Output the (x, y) coordinate of the center of the cell containing the given text.  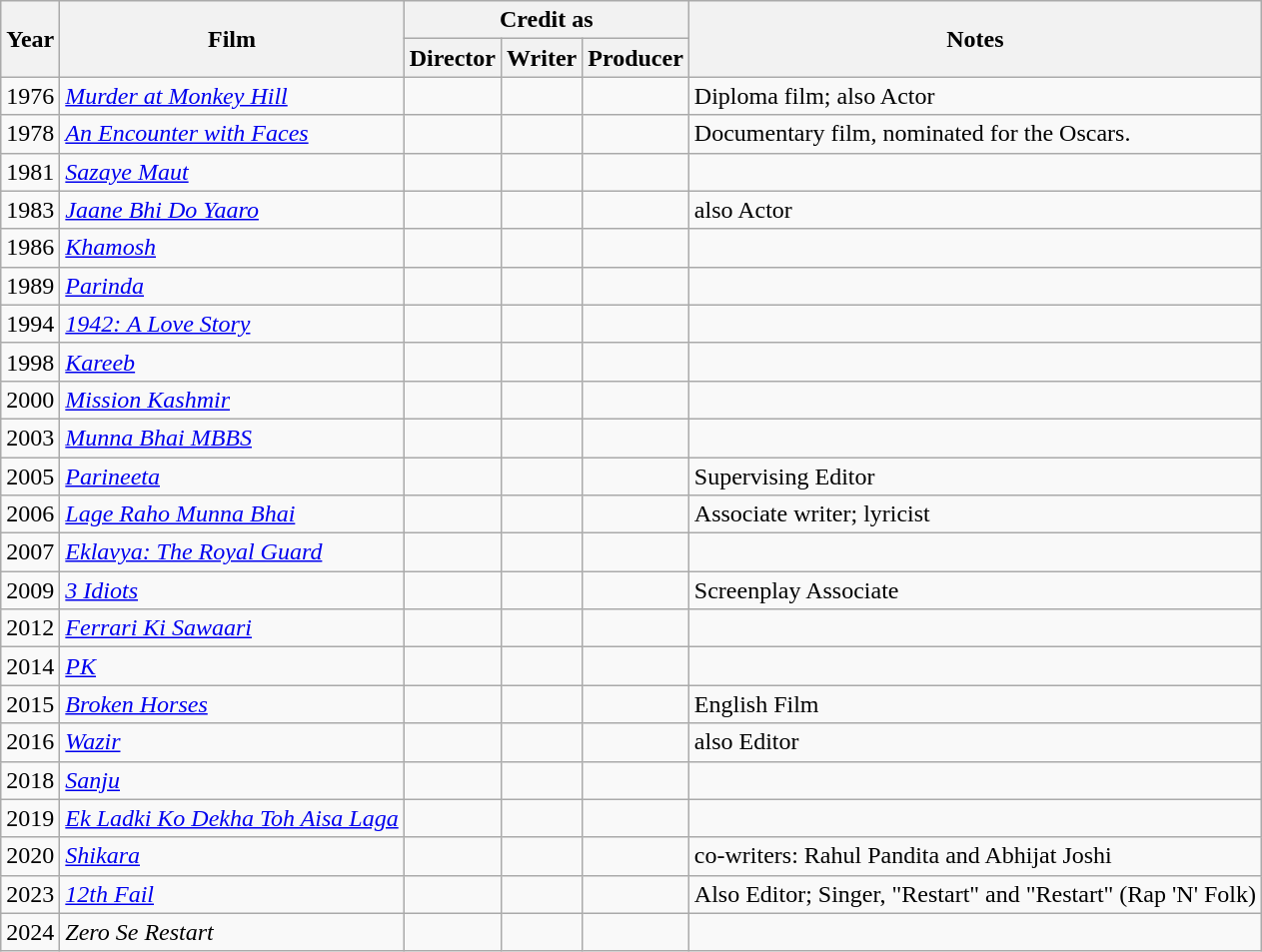
2006 (30, 514)
3 Idiots (232, 590)
2018 (30, 780)
1994 (30, 324)
An Encounter with Faces (232, 134)
2019 (30, 818)
Diploma film; also Actor (975, 96)
2024 (30, 932)
12th Fail (232, 894)
Sazaye Maut (232, 172)
1978 (30, 134)
Shikara (232, 856)
2009 (30, 590)
co-writers: Rahul Pandita and Abhijat Joshi (975, 856)
2015 (30, 704)
Broken Horses (232, 704)
2012 (30, 628)
2007 (30, 552)
also Actor (975, 210)
Film (232, 39)
1981 (30, 172)
Also Editor; Singer, "Restart" and "Restart" (Rap 'N' Folk) (975, 894)
English Film (975, 704)
Associate writer; lyricist (975, 514)
Ek Ladki Ko Dekha Toh Aisa Laga (232, 818)
Wazir (232, 742)
Sanju (232, 780)
Kareeb (232, 362)
Year (30, 39)
Jaane Bhi Do Yaaro (232, 210)
1976 (30, 96)
Documentary film, nominated for the Oscars. (975, 134)
1989 (30, 286)
1998 (30, 362)
Screenplay Associate (975, 590)
Zero Se Restart (232, 932)
1983 (30, 210)
Parinda (232, 286)
2020 (30, 856)
Credit as (546, 20)
1986 (30, 248)
Writer (542, 58)
Khamosh (232, 248)
2000 (30, 400)
Mission Kashmir (232, 400)
2005 (30, 476)
Ferrari Ki Sawaari (232, 628)
Supervising Editor (975, 476)
Eklavya: The Royal Guard (232, 552)
Producer (635, 58)
PK (232, 666)
2003 (30, 438)
also Editor (975, 742)
1942: A Love Story (232, 324)
Murder at Monkey Hill (232, 96)
2016 (30, 742)
Notes (975, 39)
Parineeta (232, 476)
2023 (30, 894)
Lage Raho Munna Bhai (232, 514)
Director (452, 58)
Munna Bhai MBBS (232, 438)
2014 (30, 666)
